Detect which cell encompasses the target text, then output its (x, y) center coordinate. 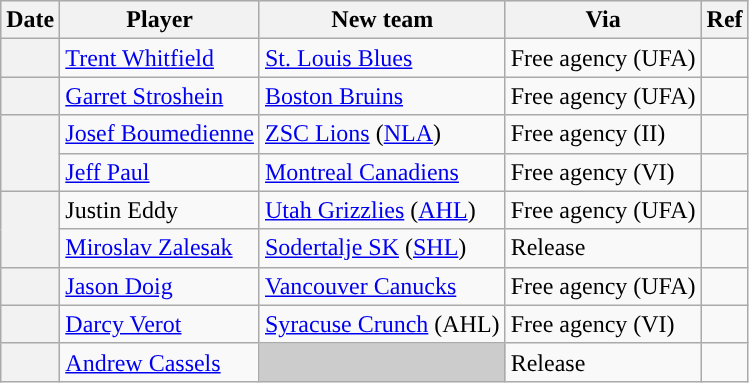
Player (160, 20)
Josef Boumedienne (160, 134)
Andrew Cassels (160, 362)
Ref (724, 20)
Boston Bruins (382, 96)
Justin Eddy (160, 210)
Trent Whitfield (160, 58)
Via (603, 20)
Darcy Verot (160, 324)
Utah Grizzlies (AHL) (382, 210)
Garret Stroshein (160, 96)
ZSC Lions (NLA) (382, 134)
Jeff Paul (160, 172)
St. Louis Blues (382, 58)
Free agency (II) (603, 134)
Syracuse Crunch (AHL) (382, 324)
Sodertalje SK (SHL) (382, 248)
Montreal Canadiens (382, 172)
Vancouver Canucks (382, 286)
Date (30, 20)
New team (382, 20)
Miroslav Zalesak (160, 248)
Jason Doig (160, 286)
